Return [X, Y] of the center of cell containing provided text 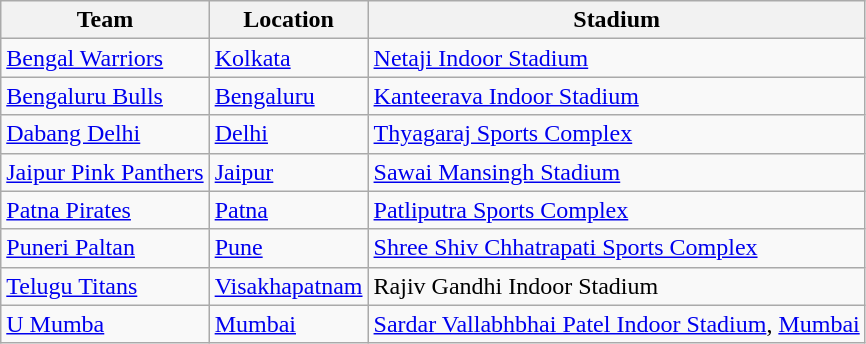
Visakhapatnam [288, 286]
Pune [288, 248]
Shree Shiv Chhatrapati Sports Complex [616, 248]
U Mumba [105, 324]
Sawai Mansingh Stadium [616, 172]
Jaipur [288, 172]
Puneri Paltan [105, 248]
Bengaluru [288, 96]
Stadium [616, 20]
Dabang Delhi [105, 134]
Bengal Warriors [105, 58]
Bengaluru Bulls [105, 96]
Kolkata [288, 58]
Netaji Indoor Stadium [616, 58]
Telugu Titans [105, 286]
Patna Pirates [105, 210]
Team [105, 20]
Delhi [288, 134]
Jaipur Pink Panthers [105, 172]
Rajiv Gandhi Indoor Stadium [616, 286]
Patliputra Sports Complex [616, 210]
Kanteerava Indoor Stadium [616, 96]
Patna [288, 210]
Sardar Vallabhbhai Patel Indoor Stadium, Mumbai [616, 324]
Thyagaraj Sports Complex [616, 134]
Mumbai [288, 324]
Location [288, 20]
